Extract the [x, y] coordinate from the center of the cell holding the provided text.  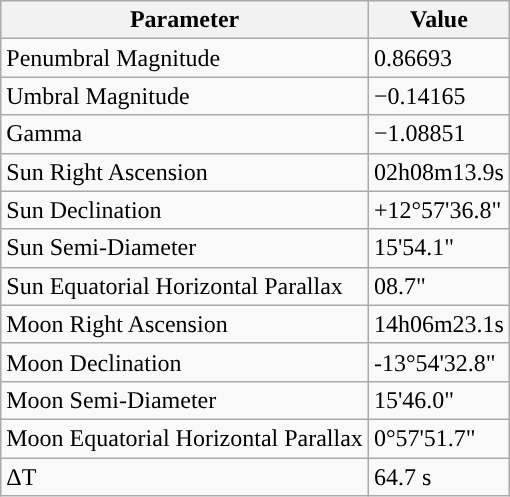
08.7" [438, 286]
Moon Right Ascension [185, 324]
−1.08851 [438, 134]
+12°57'36.8" [438, 210]
-13°54'32.8" [438, 362]
Moon Declination [185, 362]
64.7 s [438, 477]
Penumbral Magnitude [185, 58]
0.86693 [438, 58]
Sun Right Ascension [185, 172]
15'54.1" [438, 248]
14h06m23.1s [438, 324]
Sun Semi-Diameter [185, 248]
Sun Declination [185, 210]
Gamma [185, 134]
15'46.0" [438, 400]
Moon Semi-Diameter [185, 400]
Value [438, 20]
Moon Equatorial Horizontal Parallax [185, 438]
ΔT [185, 477]
Umbral Magnitude [185, 96]
0°57'51.7" [438, 438]
Sun Equatorial Horizontal Parallax [185, 286]
Parameter [185, 20]
02h08m13.9s [438, 172]
−0.14165 [438, 96]
